Locate the cell with the specified text and output its (X, Y) center coordinate. 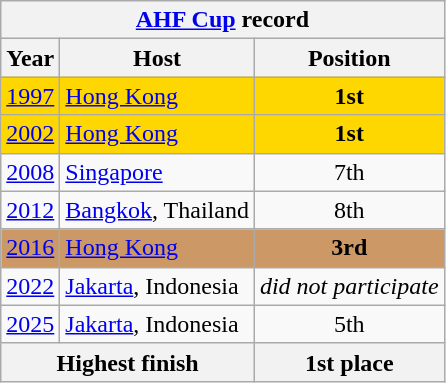
Year (30, 58)
2008 (30, 172)
1997 (30, 96)
Bangkok, Thailand (158, 210)
2016 (30, 248)
2025 (30, 324)
Host (158, 58)
3rd (349, 248)
2002 (30, 134)
Highest finish (128, 362)
2022 (30, 286)
did not participate (349, 286)
7th (349, 172)
AHF Cup record (222, 20)
2012 (30, 210)
8th (349, 210)
Position (349, 58)
5th (349, 324)
Singapore (158, 172)
1st place (349, 362)
